For the text-containing cell, return its midpoint in (X, Y) coordinate format. 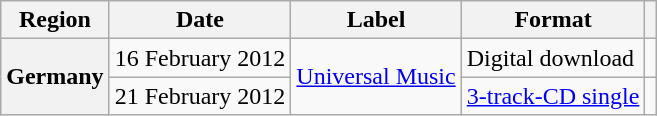
Digital download (553, 58)
16 February 2012 (200, 58)
Date (200, 20)
21 February 2012 (200, 96)
Germany (55, 77)
Universal Music (376, 77)
Region (55, 20)
Label (376, 20)
Format (553, 20)
3-track-CD single (553, 96)
